Capture the cell that displays the provided text and extract its [X, Y] central coordinate. 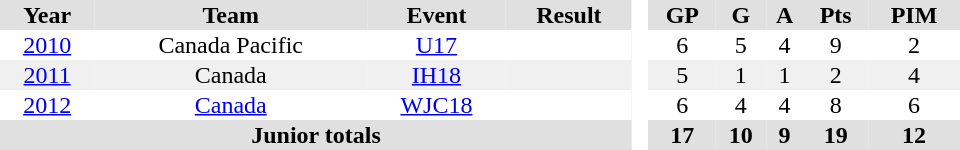
19 [836, 135]
Pts [836, 15]
10 [741, 135]
Canada Pacific [230, 45]
PIM [914, 15]
GP [682, 15]
Junior totals [316, 135]
Result [569, 15]
WJC18 [436, 105]
12 [914, 135]
2010 [47, 45]
Event [436, 15]
U17 [436, 45]
Year [47, 15]
G [741, 15]
2011 [47, 75]
IH18 [436, 75]
8 [836, 105]
A [785, 15]
2012 [47, 105]
17 [682, 135]
Team [230, 15]
